Locate the cell with the specified text and output its (x, y) center coordinate. 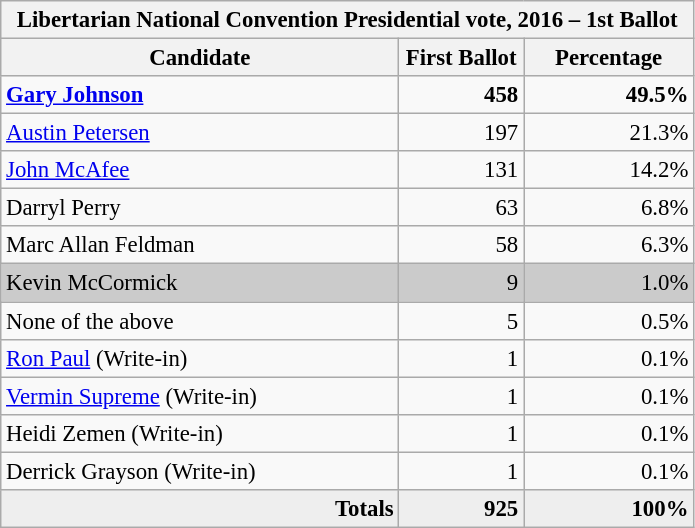
Percentage (609, 58)
9 (462, 283)
14.2% (609, 170)
5 (462, 321)
131 (462, 170)
0.5% (609, 321)
6.3% (609, 245)
197 (462, 133)
1.0% (609, 283)
Gary Johnson (200, 95)
None of the above (200, 321)
21.3% (609, 133)
Libertarian National Convention Presidential vote, 2016 – 1st Ballot (348, 20)
925 (462, 509)
Heidi Zemen (Write-in) (200, 433)
6.8% (609, 208)
Kevin McCormick (200, 283)
458 (462, 95)
Austin Petersen (200, 133)
58 (462, 245)
Marc Allan Feldman (200, 245)
John McAfee (200, 170)
Candidate (200, 58)
49.5% (609, 95)
First Ballot (462, 58)
Vermin Supreme (Write-in) (200, 396)
Ron Paul (Write-in) (200, 358)
100% (609, 509)
Derrick Grayson (Write-in) (200, 471)
Totals (200, 509)
63 (462, 208)
Darryl Perry (200, 208)
